Determine the (x, y) coordinate at the center of the cell enclosing the given text.  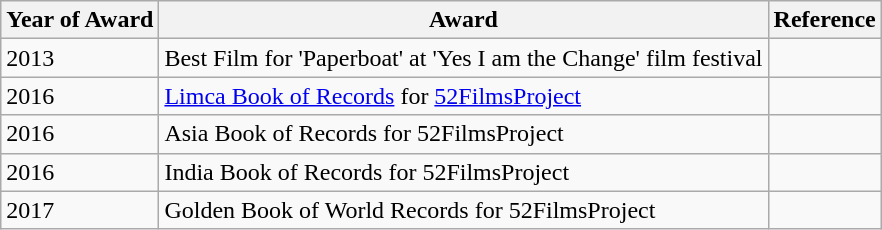
2013 (80, 58)
Reference (824, 20)
Golden Book of World Records for 52FilmsProject (464, 210)
2017 (80, 210)
Limca Book of Records for 52FilmsProject (464, 96)
Asia Book of Records for 52FilmsProject (464, 134)
India Book of Records for 52FilmsProject (464, 172)
Year of Award (80, 20)
Award (464, 20)
Best Film for 'Paperboat' at 'Yes I am the Change' film festival (464, 58)
